Return [X, Y] of the center of cell containing provided text 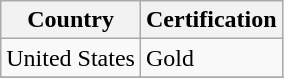
United States [71, 58]
Country [71, 20]
Gold [211, 58]
Certification [211, 20]
